For the text-containing cell, return its midpoint in (x, y) coordinate format. 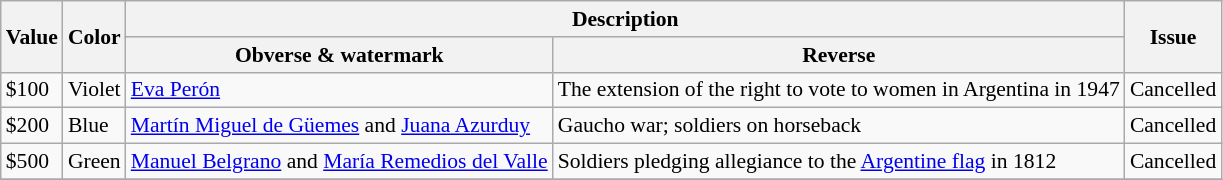
Issue (1173, 36)
Description (626, 19)
$100 (32, 90)
Green (94, 162)
Eva Perón (340, 90)
Violet (94, 90)
Obverse & watermark (340, 55)
Soldiers pledging allegiance to the Argentine flag in 1812 (839, 162)
Gaucho war; soldiers on horseback (839, 126)
Manuel Belgrano and María Remedios del Valle (340, 162)
Value (32, 36)
Martín Miguel de Güemes and Juana Azurduy (340, 126)
Color (94, 36)
$500 (32, 162)
$200 (32, 126)
Blue (94, 126)
Reverse (839, 55)
The extension of the right to vote to women in Argentina in 1947 (839, 90)
